Return the (x, y) coordinate for the center point of the cell that contains the specified text.  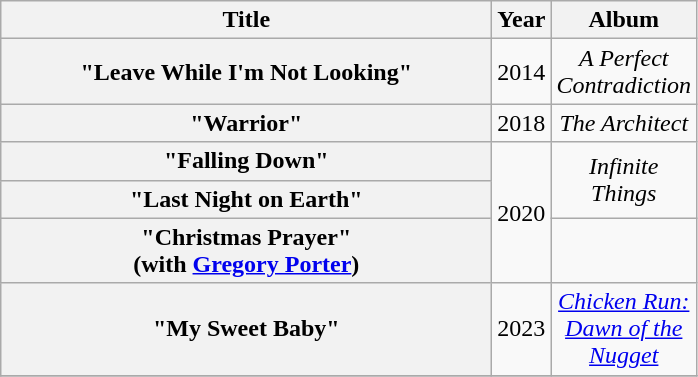
"Last Night on Earth" (246, 199)
Album (624, 20)
"Leave While I'm Not Looking" (246, 72)
Chicken Run: Dawn of the Nugget (624, 329)
2018 (522, 123)
The Architect (624, 123)
Infinite Things (624, 180)
Title (246, 20)
"Christmas Prayer"(with Gregory Porter) (246, 250)
"Falling Down" (246, 161)
A Perfect Contradiction (624, 72)
2014 (522, 72)
Year (522, 20)
2023 (522, 329)
"My Sweet Baby" (246, 329)
"Warrior" (246, 123)
2020 (522, 212)
